Scan for the cell matching the given text and deliver its (x, y) coordinate at center. 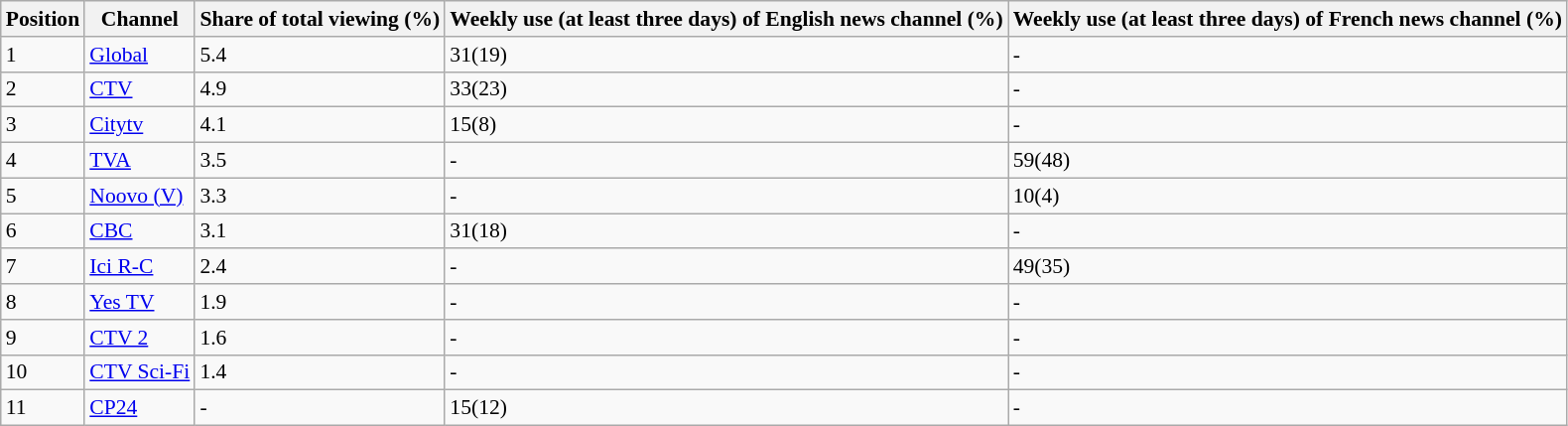
Share of total viewing (%) (320, 19)
6 (43, 231)
CTV Sci-Fi (139, 372)
3.3 (320, 196)
8 (43, 302)
4.9 (320, 89)
10 (43, 372)
Channel (139, 19)
59(48) (1288, 161)
15(8) (726, 125)
9 (43, 338)
Position (43, 19)
1.9 (320, 302)
TVA (139, 161)
7 (43, 267)
5.4 (320, 55)
2.4 (320, 267)
5 (43, 196)
Noovo (V) (139, 196)
31(19) (726, 55)
33(23) (726, 89)
1.4 (320, 372)
Weekly use (at least three days) of English news channel (%) (726, 19)
1 (43, 55)
3 (43, 125)
3.5 (320, 161)
4.1 (320, 125)
3.1 (320, 231)
49(35) (1288, 267)
11 (43, 408)
Citytv (139, 125)
Yes TV (139, 302)
CTV (139, 89)
10(4) (1288, 196)
Ici R-C (139, 267)
CP24 (139, 408)
Weekly use (at least three days) of French news channel (%) (1288, 19)
CBC (139, 231)
CTV 2 (139, 338)
1.6 (320, 338)
15(12) (726, 408)
2 (43, 89)
31(18) (726, 231)
Global (139, 55)
4 (43, 161)
